Extract the (X, Y) coordinate from the center of the cell holding the provided text.  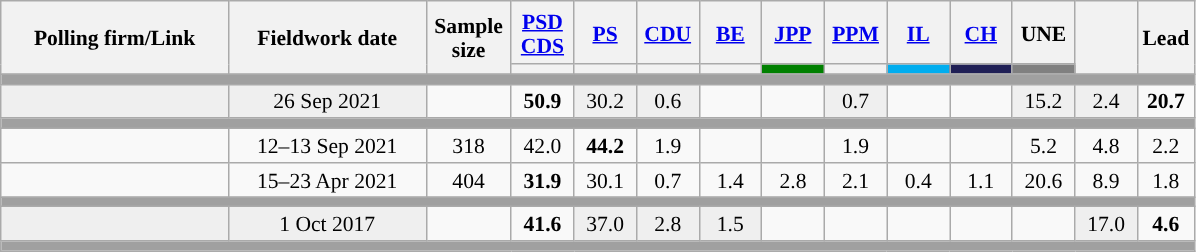
31.9 (542, 180)
15–23 Apr 2021 (327, 180)
4.6 (1166, 224)
318 (468, 146)
0.4 (918, 180)
Fieldwork date (327, 38)
IL (918, 32)
Lead (1166, 38)
0.6 (668, 101)
8.9 (1106, 180)
41.6 (542, 224)
15.2 (1044, 101)
30.1 (606, 180)
Sample size (468, 38)
2.2 (1166, 146)
20.7 (1166, 101)
26 Sep 2021 (327, 101)
4.8 (1106, 146)
CDU (668, 32)
12–13 Sep 2021 (327, 146)
42.0 (542, 146)
2.1 (856, 180)
37.0 (606, 224)
44.2 (606, 146)
20.6 (1044, 180)
CH (982, 32)
1.1 (982, 180)
JPP (794, 32)
50.9 (542, 101)
PS (606, 32)
5.2 (1044, 146)
1.5 (730, 224)
Polling firm/Link (115, 38)
404 (468, 180)
PPM (856, 32)
17.0 (1106, 224)
1.4 (730, 180)
30.2 (606, 101)
PSDCDS (542, 32)
1 Oct 2017 (327, 224)
2.4 (1106, 101)
UNE (1044, 32)
BE (730, 32)
1.8 (1166, 180)
